Return (x, y) of the center of cell containing provided text 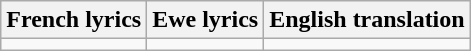
Ewe lyrics (206, 20)
French lyrics (74, 20)
English translation (367, 20)
